Return [X, Y] of the center of cell containing provided text 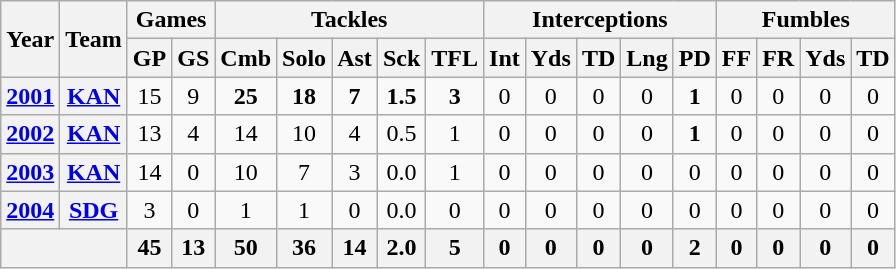
25 [246, 96]
1.5 [401, 96]
SDG [94, 210]
Team [94, 39]
2001 [30, 96]
GP [149, 58]
45 [149, 248]
FR [778, 58]
Fumbles [806, 20]
Solo [304, 58]
50 [246, 248]
9 [194, 96]
2.0 [401, 248]
Lng [647, 58]
Tackles [350, 20]
5 [455, 248]
Ast [355, 58]
2004 [30, 210]
2002 [30, 134]
2003 [30, 172]
Sck [401, 58]
Int [505, 58]
36 [304, 248]
Games [170, 20]
18 [304, 96]
TFL [455, 58]
PD [694, 58]
FF [736, 58]
GS [194, 58]
Year [30, 39]
Cmb [246, 58]
2 [694, 248]
15 [149, 96]
0.5 [401, 134]
Interceptions [600, 20]
